Detect which cell encompasses the target text, then output its (x, y) center coordinate. 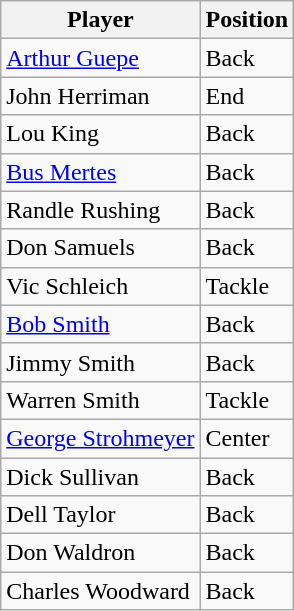
Arthur Guepe (100, 58)
Bus Mertes (100, 172)
End (247, 96)
Don Waldron (100, 553)
Randle Rushing (100, 210)
Player (100, 20)
Dick Sullivan (100, 477)
Position (247, 20)
George Strohmeyer (100, 438)
Center (247, 438)
John Herriman (100, 96)
Jimmy Smith (100, 362)
Charles Woodward (100, 591)
Vic Schleich (100, 286)
Lou King (100, 134)
Don Samuels (100, 248)
Warren Smith (100, 400)
Dell Taylor (100, 515)
Bob Smith (100, 324)
